Pinpoint the cell where the given text exists, returning its [X, Y] midpoint coordinate. 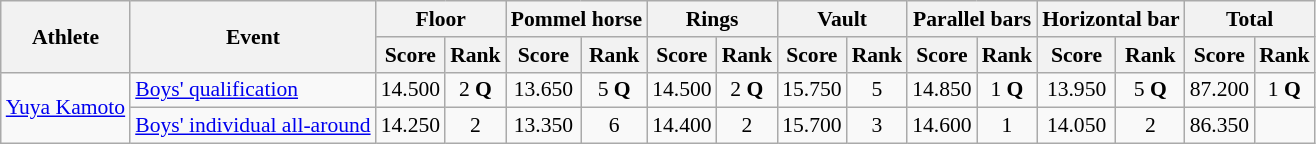
Total [1250, 19]
15.700 [812, 126]
Rings [712, 19]
Athlete [66, 36]
3 [878, 126]
86.350 [1220, 126]
Parallel bars [972, 19]
13.350 [544, 126]
Vault [842, 19]
Floor [441, 19]
13.950 [1076, 90]
Boys' individual all-around [252, 126]
14.600 [942, 126]
1 [1008, 126]
Pommel horse [576, 19]
14.850 [942, 90]
87.200 [1220, 90]
15.750 [812, 90]
14.050 [1076, 126]
Horizontal bar [1110, 19]
Boys' qualification [252, 90]
Yuya Kamoto [66, 108]
6 [614, 126]
14.250 [410, 126]
5 [878, 90]
13.650 [544, 90]
Event [252, 36]
14.400 [682, 126]
